Capture the cell that displays the provided text and extract its (X, Y) central coordinate. 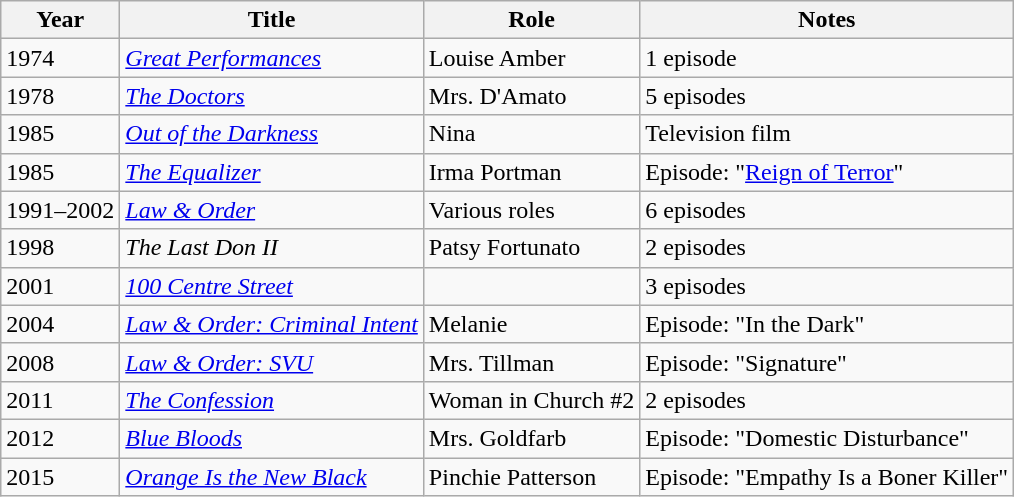
Law & Order: SVU (272, 362)
Out of the Darkness (272, 134)
Role (531, 20)
5 episodes (827, 96)
1998 (60, 248)
2001 (60, 286)
Blue Bloods (272, 438)
1991–2002 (60, 210)
Various roles (531, 210)
Episode: "Reign of Terror" (827, 172)
6 episodes (827, 210)
2012 (60, 438)
Episode: "Empathy Is a Boner Killer" (827, 477)
1 episode (827, 58)
Episode: "Domestic Disturbance" (827, 438)
Mrs. Tillman (531, 362)
Irma Portman (531, 172)
100 Centre Street (272, 286)
Episode: "Signature" (827, 362)
Law & Order: Criminal Intent (272, 324)
3 episodes (827, 286)
Pinchie Patterson (531, 477)
Television film (827, 134)
Great Performances (272, 58)
Patsy Fortunato (531, 248)
Law & Order (272, 210)
The Confession (272, 400)
Orange Is the New Black (272, 477)
Title (272, 20)
Mrs. Goldfarb (531, 438)
Louise Amber (531, 58)
2004 (60, 324)
2015 (60, 477)
Nina (531, 134)
1978 (60, 96)
Mrs. D'Amato (531, 96)
1974 (60, 58)
2008 (60, 362)
Year (60, 20)
Woman in Church #2 (531, 400)
2011 (60, 400)
The Doctors (272, 96)
Melanie (531, 324)
The Equalizer (272, 172)
Episode: "In the Dark" (827, 324)
Notes (827, 20)
The Last Don II (272, 248)
